Capture the cell that displays the provided text and extract its [X, Y] central coordinate. 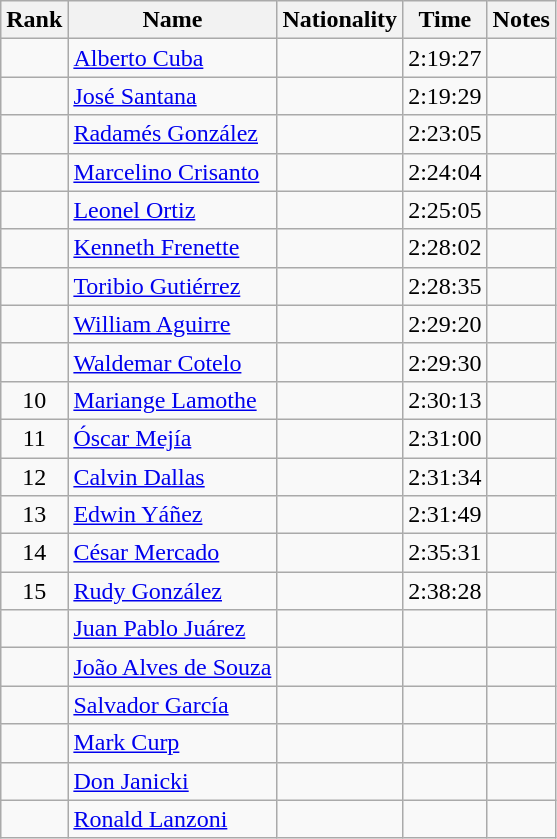
Notes [521, 20]
2:24:04 [445, 172]
Waldemar Cotelo [172, 362]
Time [445, 20]
14 [34, 553]
10 [34, 400]
2:30:13 [445, 400]
Rudy González [172, 591]
11 [34, 438]
Kenneth Frenette [172, 248]
2:35:31 [445, 553]
12 [34, 477]
2:29:20 [445, 324]
Mariange Lamothe [172, 400]
13 [34, 515]
2:38:28 [445, 591]
Alberto Cuba [172, 58]
Radamés González [172, 134]
Ronald Lanzoni [172, 819]
César Mercado [172, 553]
Name [172, 20]
Mark Curp [172, 743]
Toribio Gutiérrez [172, 286]
Edwin Yáñez [172, 515]
2:19:27 [445, 58]
2:31:34 [445, 477]
João Alves de Souza [172, 667]
2:29:30 [445, 362]
Leonel Ortiz [172, 210]
2:19:29 [445, 96]
Salvador García [172, 705]
José Santana [172, 96]
Marcelino Crisanto [172, 172]
2:31:00 [445, 438]
2:28:35 [445, 286]
William Aguirre [172, 324]
Rank [34, 20]
2:25:05 [445, 210]
Óscar Mejía [172, 438]
Nationality [340, 20]
2:31:49 [445, 515]
2:23:05 [445, 134]
Juan Pablo Juárez [172, 629]
Calvin Dallas [172, 477]
15 [34, 591]
Don Janicki [172, 781]
2:28:02 [445, 248]
